Locate the cell with the specified text and output its [x, y] center coordinate. 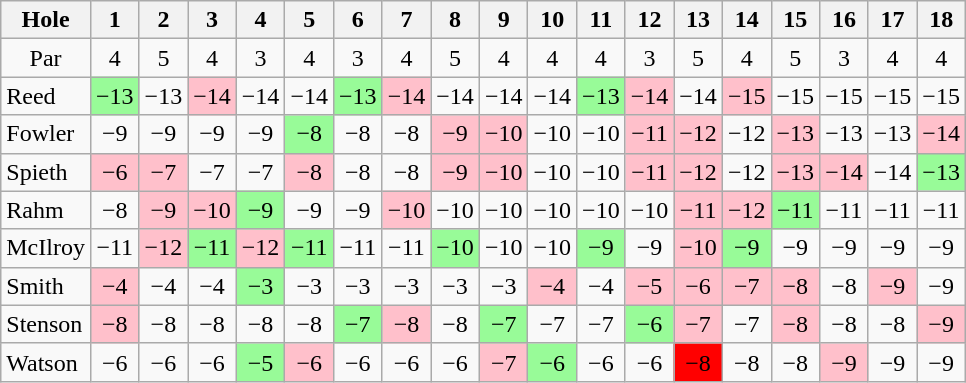
Smith [46, 286]
Par [46, 58]
McIlroy [46, 248]
1 [114, 20]
6 [358, 20]
Fowler [46, 134]
2 [164, 20]
Spieth [46, 172]
13 [698, 20]
14 [746, 20]
17 [892, 20]
9 [504, 20]
16 [844, 20]
12 [650, 20]
10 [552, 20]
Reed [46, 96]
Hole [46, 20]
7 [406, 20]
15 [796, 20]
Stenson [46, 324]
Watson [46, 362]
11 [602, 20]
Rahm [46, 210]
8 [456, 20]
18 [942, 20]
